Pinpoint the cell where the given text exists, returning its (x, y) midpoint coordinate. 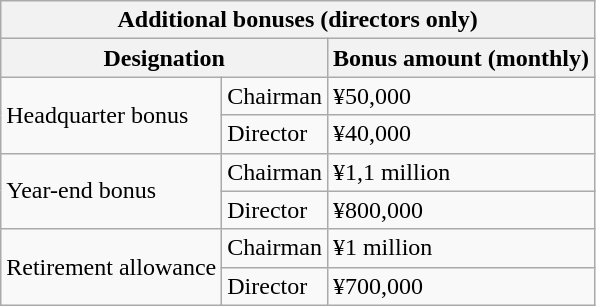
¥50,000 (460, 96)
¥700,000 (460, 286)
¥40,000 (460, 134)
Year-end bonus (112, 191)
Additional bonuses (directors only) (298, 20)
¥800,000 (460, 210)
Designation (164, 58)
¥1,1 million (460, 172)
Retirement allowance (112, 267)
Bonus amount (monthly) (460, 58)
¥1 million (460, 248)
Headquarter bonus (112, 115)
